Identify which cell holds the provided text, then report its [x, y] central coordinate. 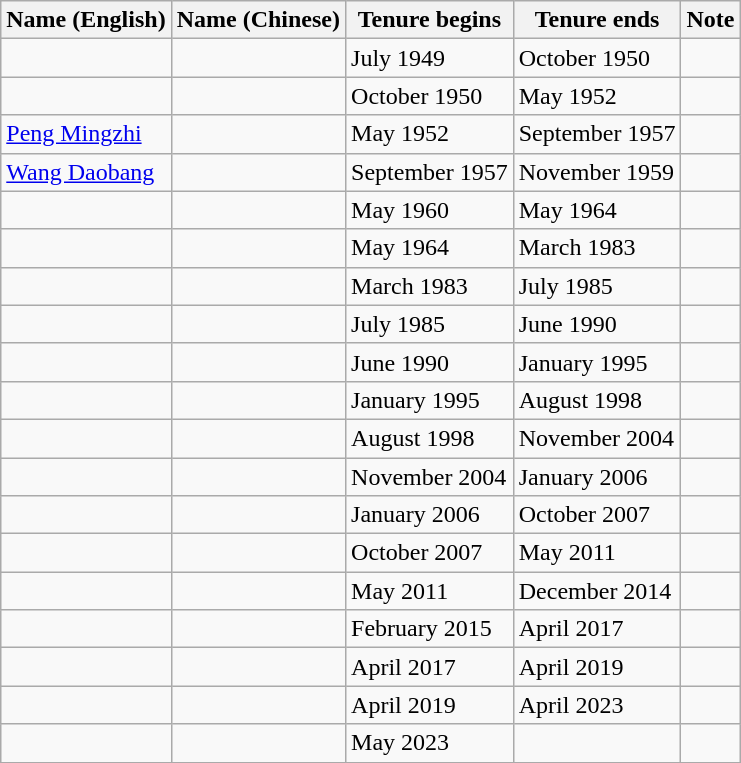
Name (Chinese) [258, 20]
Peng Mingzhi [86, 134]
Wang Daobang [86, 172]
May 2023 [430, 743]
Tenure ends [597, 20]
May 1960 [430, 210]
Tenure begins [430, 20]
Note [710, 20]
July 1949 [430, 58]
Name (English) [86, 20]
February 2015 [430, 629]
December 2014 [597, 591]
April 2023 [597, 705]
November 1959 [597, 172]
